Pinpoint the cell where the given text exists, returning its [X, Y] midpoint coordinate. 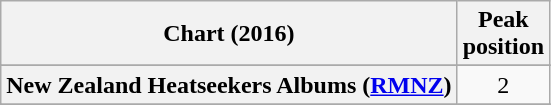
New Zealand Heatseekers Albums (RMNZ) [229, 85]
Peak position [503, 34]
Chart (2016) [229, 34]
2 [503, 85]
